Determine the (X, Y) coordinate at the center of the cell enclosing the given text.  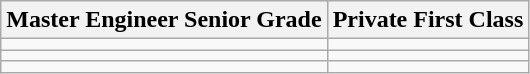
Private First Class (428, 20)
Master Engineer Senior Grade (164, 20)
